Locate the cell with the specified text and output its [X, Y] center coordinate. 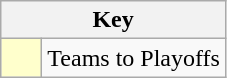
Key [114, 20]
Teams to Playoffs [134, 58]
